Scan for the cell matching the given text and deliver its (x, y) coordinate at center. 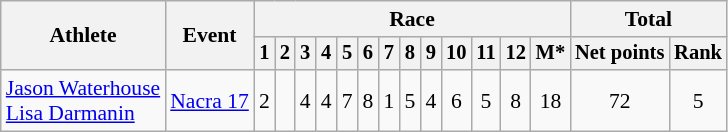
Net points (620, 54)
11 (486, 54)
9 (430, 54)
12 (516, 54)
10 (456, 54)
18 (550, 100)
72 (620, 100)
Jason WaterhouseLisa Darmanin (83, 100)
Rank (698, 54)
M* (550, 54)
Athlete (83, 36)
3 (306, 54)
Nacra 17 (210, 100)
Total (648, 19)
Event (210, 36)
Race (412, 19)
